Output the (x, y) coordinate of the center of the cell containing the given text.  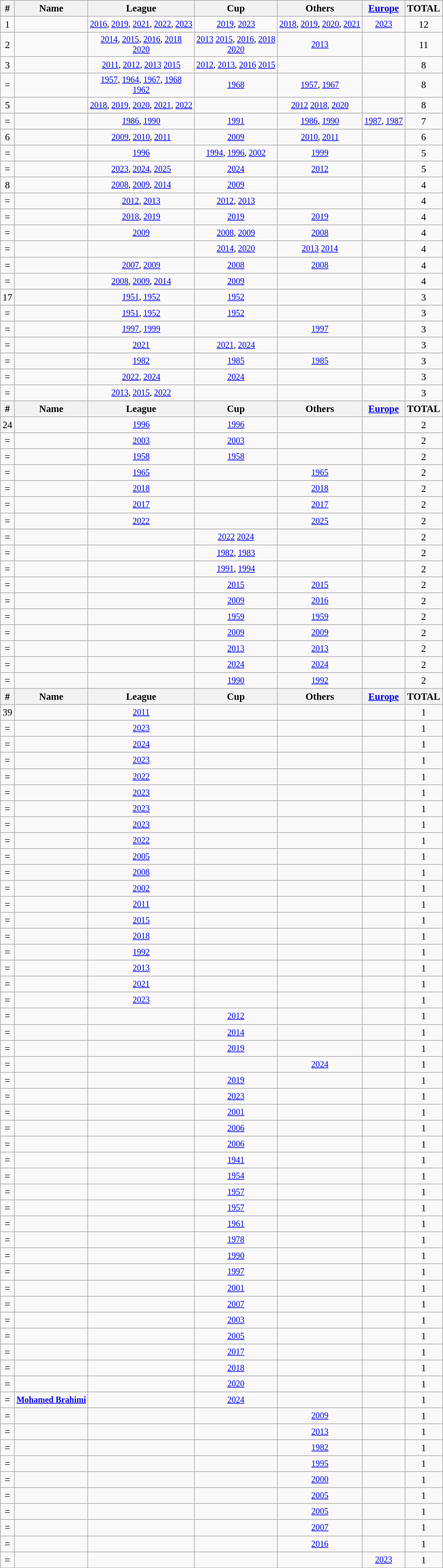
2018, 2019, 2020, 2021, 2022 (141, 105)
1968 (236, 85)
1997, 1999 (141, 329)
7 (423, 121)
2013, 2015, 2022 (141, 393)
2014, 2015, 2016, 2018 2020 (141, 45)
1978 (236, 1240)
24 (8, 425)
2022 2024 (236, 537)
2002 (141, 889)
1957, 1967 (320, 85)
1987, 1987 (384, 121)
1982, 1983 (236, 553)
1961 (236, 1224)
2000 (320, 1480)
1957, 1964, 1967, 1968 1962 (141, 85)
1999 (320, 153)
2016, 2019, 2021, 2022, 2023 (141, 25)
2022, 2024 (141, 377)
Mohamed Brahimi (51, 1400)
1994, 1996, 2002 (236, 153)
2021, 2024 (236, 345)
2012, 2013, 2016 2015 (236, 65)
1995 (320, 1464)
2009, 2010, 2011 (141, 137)
2007, 2009 (141, 265)
1954 (236, 1176)
2012 2018, 2020 (320, 105)
2014, 2020 (236, 249)
2013 2014 (320, 249)
2025 (320, 521)
1991 (236, 121)
17 (8, 297)
2019, 2023 (236, 25)
2008, 2009 (236, 233)
11 (423, 45)
39 (8, 713)
2018, 2019, 2020, 2021 (320, 25)
2023, 2024, 2025 (141, 169)
2011, 2012, 2013 2015 (141, 65)
1941 (236, 1160)
12 (423, 25)
2014 (236, 1032)
2020 (236, 1384)
2013 2015, 2016, 2018 2020 (236, 45)
2018, 2019 (141, 217)
1991, 1994 (236, 569)
2010, 2011 (320, 137)
